Return (X, Y) of the center of cell containing provided text 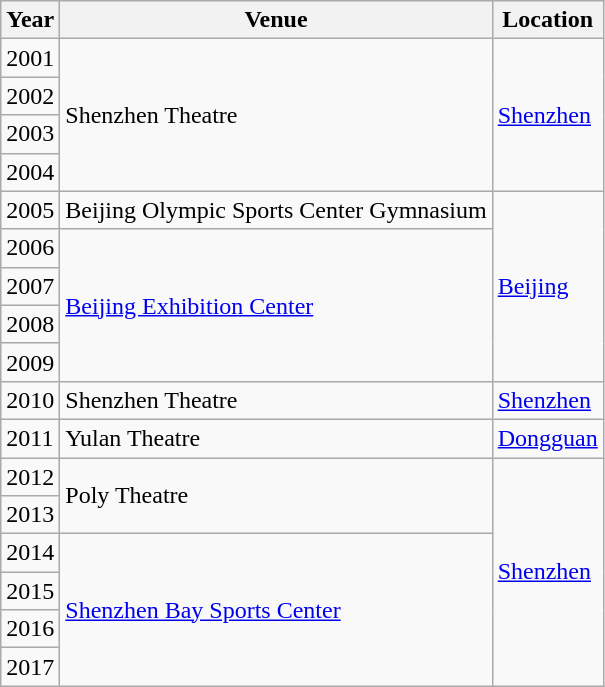
2004 (30, 172)
2010 (30, 400)
Beijing Exhibition Center (276, 305)
2006 (30, 248)
2005 (30, 210)
2002 (30, 96)
Venue (276, 20)
Beijing (548, 286)
2008 (30, 324)
Shenzhen Bay Sports Center (276, 610)
2016 (30, 629)
2009 (30, 362)
Yulan Theatre (276, 438)
2013 (30, 515)
2015 (30, 591)
2014 (30, 553)
2007 (30, 286)
2011 (30, 438)
2003 (30, 134)
Year (30, 20)
Poly Theatre (276, 496)
2017 (30, 667)
Dongguan (548, 438)
Location (548, 20)
Beijing Olympic Sports Center Gymnasium (276, 210)
2012 (30, 477)
2001 (30, 58)
